For the text-containing cell, return its midpoint in (X, Y) coordinate format. 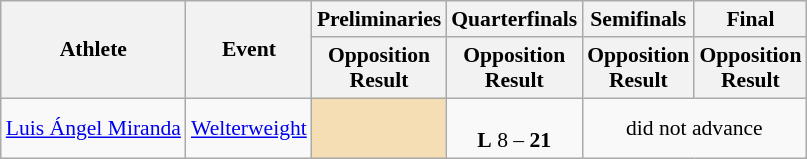
Athlete (94, 50)
Welterweight (249, 128)
Preliminaries (379, 19)
Final (750, 19)
L 8 – 21 (514, 128)
Semifinals (638, 19)
did not advance (694, 128)
Luis Ángel Miranda (94, 128)
Event (249, 50)
Quarterfinals (514, 19)
